Pinpoint the cell where the given text exists, returning its (X, Y) midpoint coordinate. 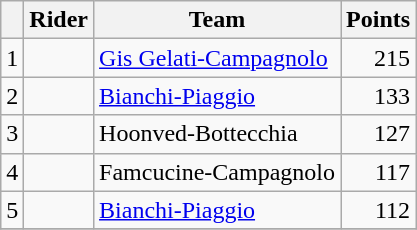
2 (12, 96)
4 (12, 172)
133 (378, 96)
127 (378, 134)
3 (12, 134)
Team (218, 20)
1 (12, 58)
Points (378, 20)
117 (378, 172)
215 (378, 58)
Hoonved-Bottecchia (218, 134)
5 (12, 210)
Famcucine-Campagnolo (218, 172)
112 (378, 210)
Gis Gelati-Campagnolo (218, 58)
Rider (59, 20)
